For the text-containing cell, return its midpoint in (x, y) coordinate format. 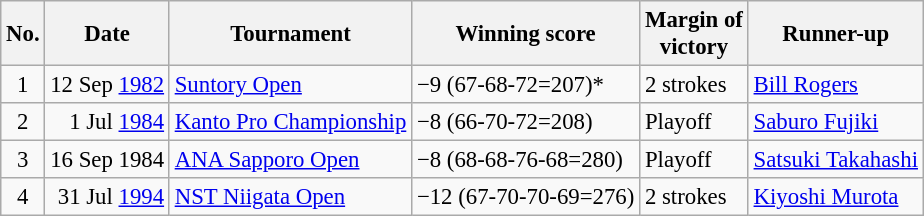
No. (23, 34)
4 (23, 197)
−8 (66-70-72=208) (526, 122)
Satsuki Takahashi (836, 160)
Winning score (526, 34)
1 (23, 85)
31 Jul 1994 (107, 197)
NST Niigata Open (290, 197)
−8 (68-68-76-68=280) (526, 160)
2 (23, 122)
Kanto Pro Championship (290, 122)
ANA Sapporo Open (290, 160)
Margin ofvictory (694, 34)
Saburo Fujiki (836, 122)
Bill Rogers (836, 85)
1 Jul 1984 (107, 122)
Date (107, 34)
Suntory Open (290, 85)
Tournament (290, 34)
16 Sep 1984 (107, 160)
Runner-up (836, 34)
Kiyoshi Murota (836, 197)
3 (23, 160)
12 Sep 1982 (107, 85)
−9 (67-68-72=207)* (526, 85)
−12 (67-70-70-69=276) (526, 197)
